Return (x, y) of the center of cell containing provided text 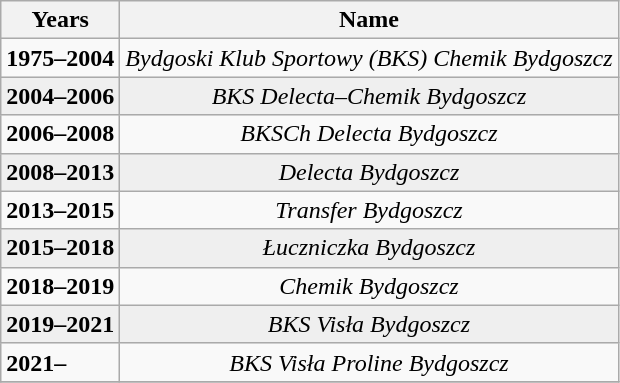
Transfer Bydgoszcz (369, 210)
Chemik Bydgoszcz (369, 286)
2015–2018 (60, 248)
BKS Delecta–Chemik Bydgoszcz (369, 96)
Łuczniczka Bydgoszcz (369, 248)
Years (60, 20)
BKS Visła Proline Bydgoszcz (369, 362)
2019–2021 (60, 324)
Name (369, 20)
2018–2019 (60, 286)
1975–2004 (60, 58)
Bydgoski Klub Sportowy (BKS) Chemik Bydgoszcz (369, 58)
2021– (60, 362)
2008–2013 (60, 172)
Delecta Bydgoszcz (369, 172)
BKSCh Delecta Bydgoszcz (369, 134)
2013–2015 (60, 210)
BKS Visła Bydgoszcz (369, 324)
2004–2006 (60, 96)
2006–2008 (60, 134)
